Provide the [X, Y] coordinate of the cell's center where the given text is located.  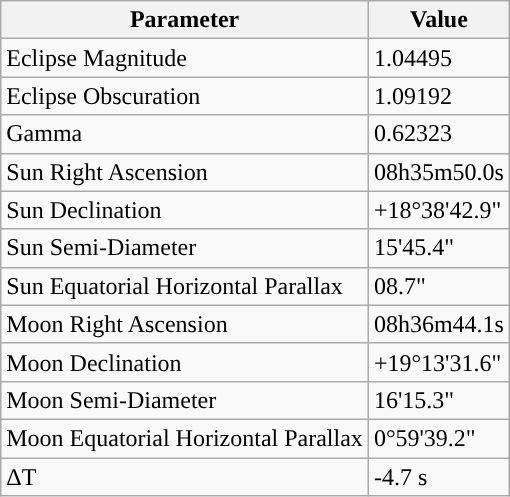
Gamma [185, 134]
Sun Declination [185, 210]
15'45.4" [438, 248]
Moon Semi-Diameter [185, 400]
-4.7 s [438, 477]
1.04495 [438, 58]
Eclipse Magnitude [185, 58]
08h36m44.1s [438, 324]
16'15.3" [438, 400]
0°59'39.2" [438, 438]
Sun Semi-Diameter [185, 248]
Moon Declination [185, 362]
08.7" [438, 286]
+18°38'42.9" [438, 210]
0.62323 [438, 134]
+19°13'31.6" [438, 362]
1.09192 [438, 96]
Sun Right Ascension [185, 172]
Value [438, 20]
Eclipse Obscuration [185, 96]
ΔT [185, 477]
Moon Equatorial Horizontal Parallax [185, 438]
Sun Equatorial Horizontal Parallax [185, 286]
08h35m50.0s [438, 172]
Parameter [185, 20]
Moon Right Ascension [185, 324]
